For the text-containing cell, return its midpoint in [X, Y] coordinate format. 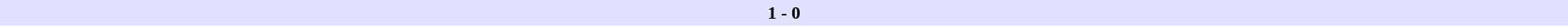
1 - 0 [784, 13]
